For the text-containing cell, return its midpoint in (x, y) coordinate format. 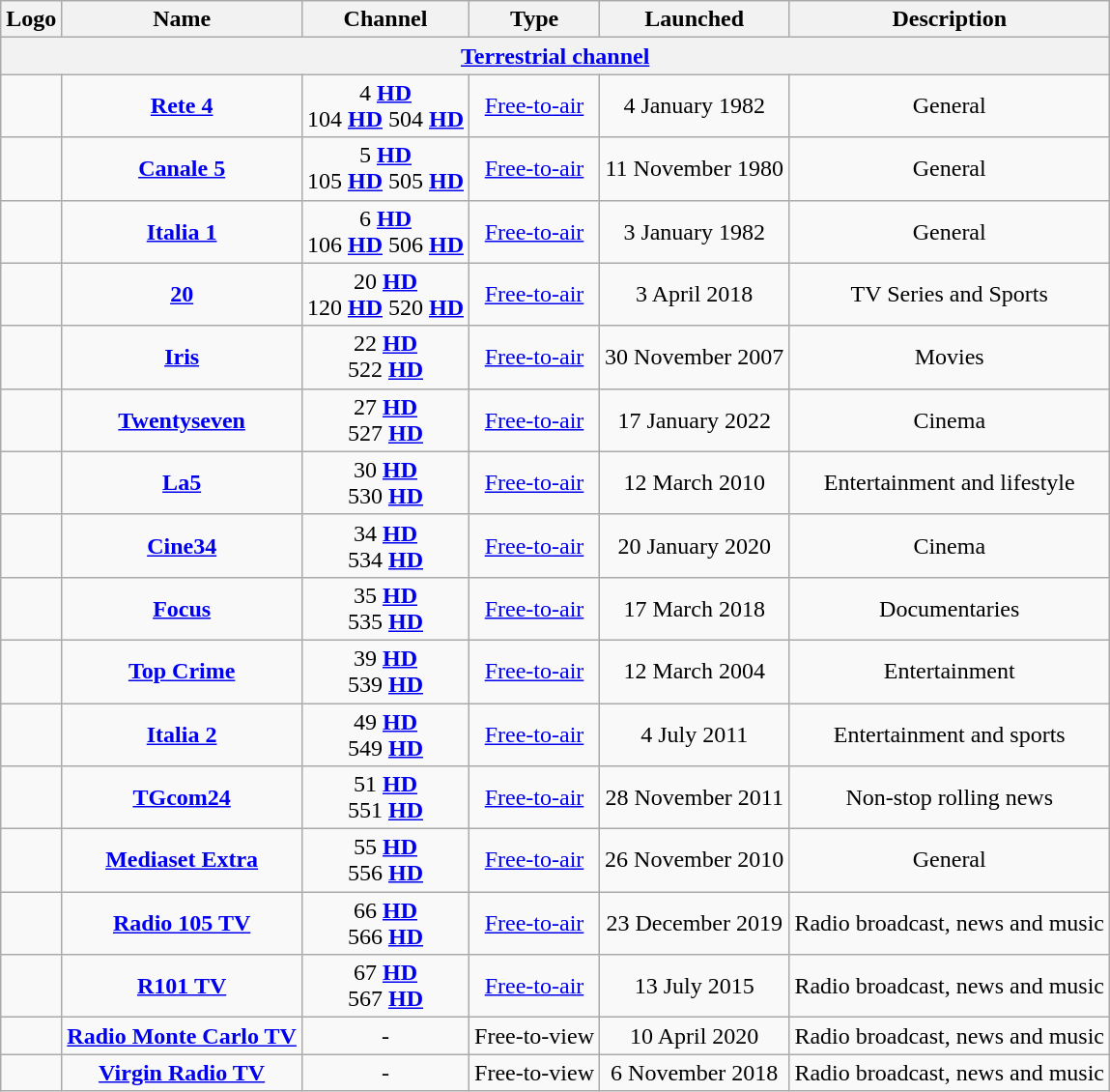
30 November 2007 (695, 358)
26 November 2010 (695, 860)
Radio 105 TV (182, 924)
4 HD104 HD 504 HD (384, 106)
6 November 2018 (695, 1073)
Cine34 (182, 545)
Non-stop rolling news (950, 798)
Canale 5 (182, 168)
55 HD556 HD (384, 860)
La5 (182, 483)
20 (182, 294)
Top Crime (182, 671)
Launched (695, 19)
20 HD120 HD 520 HD (384, 294)
Channel (384, 19)
23 December 2019 (695, 924)
35 HD535 HD (384, 609)
12 March 2010 (695, 483)
Focus (182, 609)
Italia 2 (182, 734)
30 HD530 HD (384, 483)
3 January 1982 (695, 232)
28 November 2011 (695, 798)
34 HD534 HD (384, 545)
Mediaset Extra (182, 860)
3 April 2018 (695, 294)
Documentaries (950, 609)
17 March 2018 (695, 609)
Type (535, 19)
Radio Monte Carlo TV (182, 1036)
Entertainment (950, 671)
4 July 2011 (695, 734)
4 January 1982 (695, 106)
Logo (31, 19)
51 HD551 HD (384, 798)
TGcom24 (182, 798)
22 HD522 HD (384, 358)
Iris (182, 358)
67 HD567 HD (384, 986)
Twentyseven (182, 419)
Movies (950, 358)
TV Series and Sports (950, 294)
10 April 2020 (695, 1036)
5 HD105 HD 505 HD (384, 168)
Description (950, 19)
Name (182, 19)
R101 TV (182, 986)
49 HD549 HD (384, 734)
11 November 1980 (695, 168)
Entertainment and lifestyle (950, 483)
Terrestrial channel (555, 56)
27 HD527 HD (384, 419)
6 HD106 HD 506 HD (384, 232)
39 HD539 HD (384, 671)
13 July 2015 (695, 986)
17 January 2022 (695, 419)
Virgin Radio TV (182, 1073)
20 January 2020 (695, 545)
12 March 2004 (695, 671)
Entertainment and sports (950, 734)
Rete 4 (182, 106)
Italia 1 (182, 232)
66 HD566 HD (384, 924)
